Determine the [X, Y] coordinate at the center of the cell enclosing the given text.  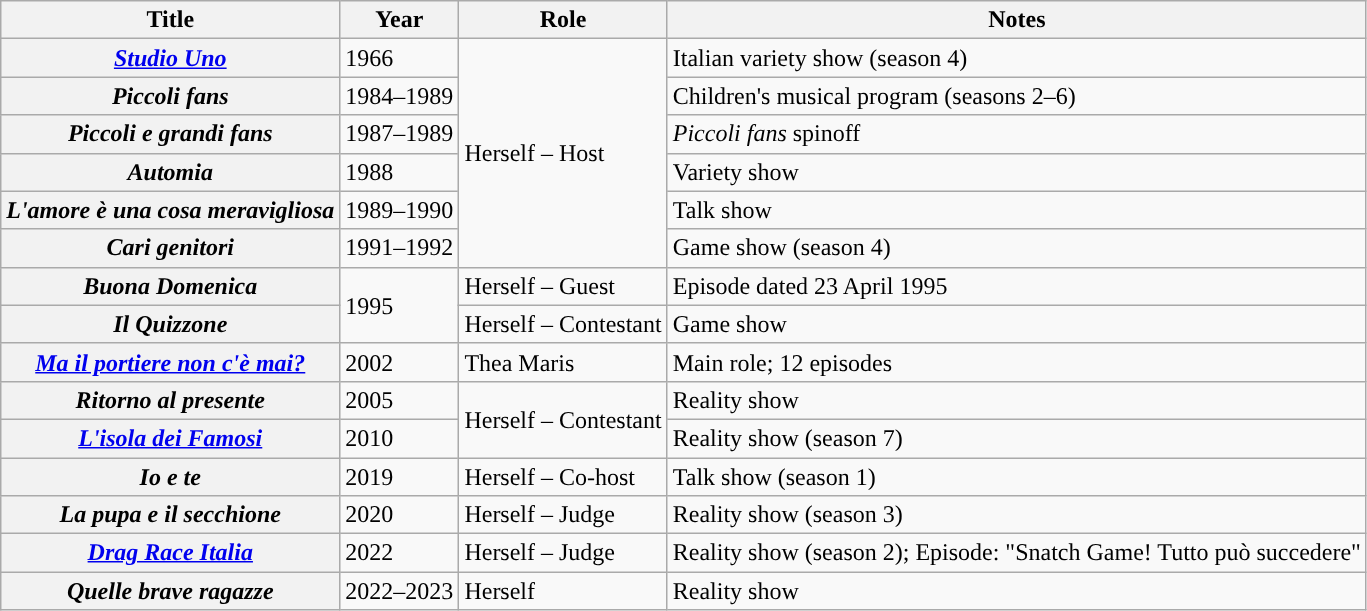
Main role; 12 episodes [1016, 362]
Ma il portiere non c'è mai? [170, 362]
Studio Uno [170, 58]
Piccoli e grandi fans [170, 134]
Reality show (season 7) [1016, 438]
Thea Maris [563, 362]
1987–1989 [400, 134]
2020 [400, 515]
Italian variety show (season 4) [1016, 58]
2010 [400, 438]
Episode dated 23 April 1995 [1016, 286]
L'isola dei Famosi [170, 438]
Reality show (season 2); Episode: "Snatch Game! Tutto può succedere" [1016, 553]
Il Quizzone [170, 324]
Herself – Co-host [563, 477]
Buona Domenica [170, 286]
Game show [1016, 324]
2005 [400, 400]
Cari genitori [170, 248]
Talk show [1016, 210]
Herself – Host [563, 153]
Ritorno al presente [170, 400]
Notes [1016, 20]
Variety show [1016, 172]
1991–1992 [400, 248]
Reality show (season 3) [1016, 515]
2022–2023 [400, 591]
Drag Race Italia [170, 553]
2022 [400, 553]
1984–1989 [400, 96]
1966 [400, 58]
Role [563, 20]
2019 [400, 477]
1988 [400, 172]
Automia [170, 172]
Game show (season 4) [1016, 248]
Io e te [170, 477]
Herself – Guest [563, 286]
Piccoli fans [170, 96]
La pupa e il secchione [170, 515]
1995 [400, 305]
L'amore è una cosa meravigliosa [170, 210]
Herself [563, 591]
Children's musical program (seasons 2–6) [1016, 96]
Year [400, 20]
1989–1990 [400, 210]
Quelle brave ragazze [170, 591]
2002 [400, 362]
Title [170, 20]
Talk show (season 1) [1016, 477]
Piccoli fans spinoff [1016, 134]
